Detect which cell encompasses the target text, then output its [x, y] center coordinate. 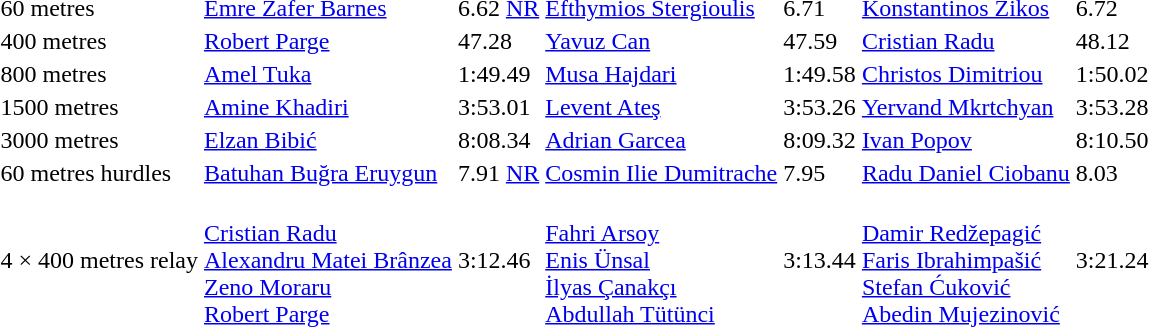
Yavuz Can [662, 41]
3:53.01 [498, 107]
Cosmin Ilie Dumitrache [662, 173]
3:53.26 [820, 107]
1:49.49 [498, 74]
Radu Daniel Ciobanu [966, 173]
Amel Tuka [328, 74]
Elzan Bibić [328, 140]
Amine Khadiri [328, 107]
Ivan Popov [966, 140]
47.28 [498, 41]
Batuhan Buğra Eruygun [328, 173]
Robert Parge [328, 41]
1:49.58 [820, 74]
Musa Hajdari [662, 74]
Yervand Mkrtchyan [966, 107]
Cristian Radu [966, 41]
7.95 [820, 173]
Levent Ateş [662, 107]
8:08.34 [498, 140]
47.59 [820, 41]
Adrian Garcea [662, 140]
7.91 NR [498, 173]
8:09.32 [820, 140]
Christos Dimitriou [966, 74]
